Extract the [x, y] coordinate from the center of the cell holding the provided text.  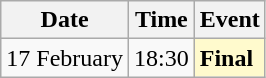
Event [230, 20]
Final [230, 58]
Time [161, 20]
Date [65, 20]
18:30 [161, 58]
17 February [65, 58]
